Determine the (X, Y) coordinate at the center of the cell enclosing the given text.  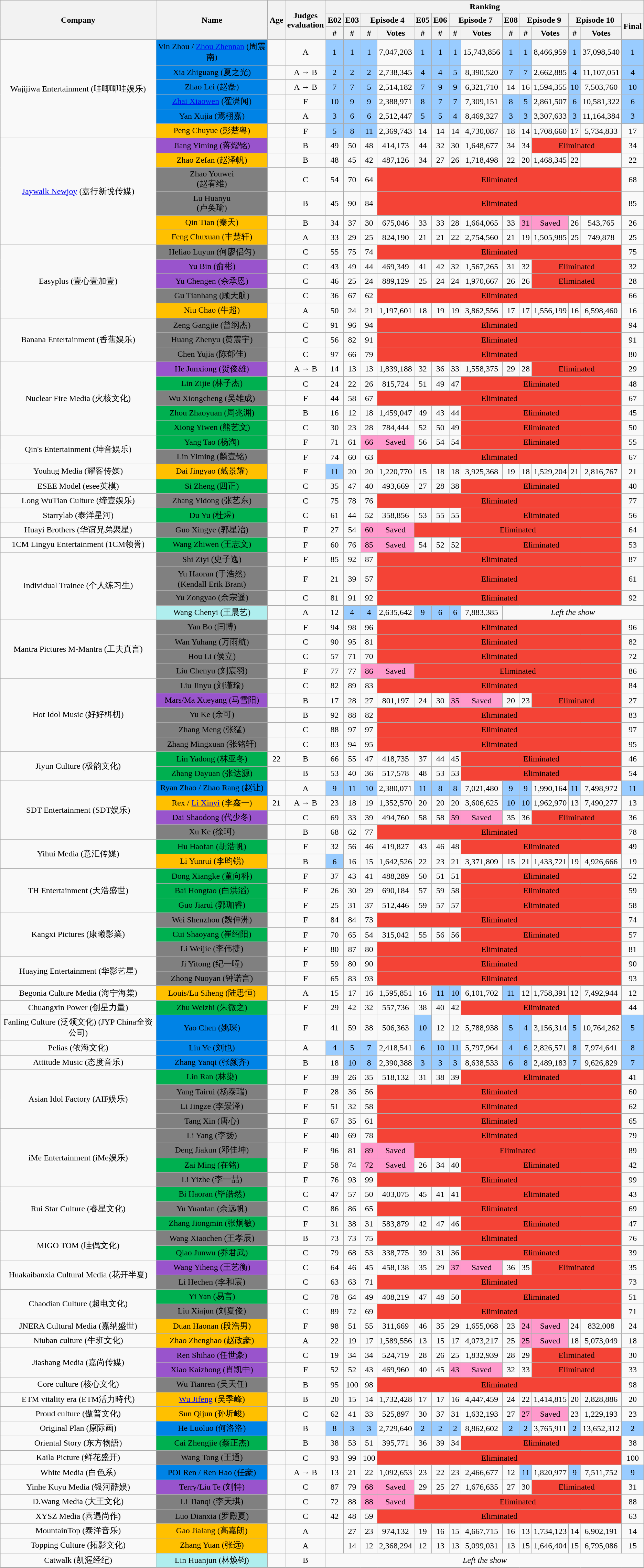
POI Ren / Ren Hao (任豪) (212, 1473)
Zhao Lei (赵磊) (212, 87)
6,321,710 (482, 87)
Chen Yujia (陈郁佳) (212, 354)
Liu Xiajun (刘夏俊) (212, 1312)
Wei Shenzhou (魏伸洲) (212, 920)
TH Entertainment (天浩盛世) (78, 891)
1,589,556 (396, 1341)
Age (277, 20)
Yang Tao (杨淘) (212, 442)
8,466,959 (550, 52)
Tang Xin (唐心) (212, 1121)
1,676,635 (482, 1487)
Lin Huanjun (林焕钧) (212, 1560)
974,132 (396, 1531)
1,220,770 (396, 472)
Zai Ming (在铭) (212, 1165)
2,388,971 (396, 102)
Li Yang (李扬) (212, 1136)
1,655,068 (482, 1326)
Lin Yiming (麟壹铭) (212, 457)
Jiang Yiming (蒋熠铭) (212, 146)
1,734,123 (550, 1531)
11,164,384 (601, 116)
1,352,570 (396, 803)
37,098,540 (601, 52)
338,775 (396, 1253)
Jaywalk Newjoy (嘉行新悅传媒) (78, 191)
Huakaibanxia Cultural Media (花开半夏) (78, 1275)
7,047,203 (396, 52)
White Media (白色系) (78, 1473)
557,736 (396, 1008)
Judgesevaluation (305, 20)
1,648,677 (482, 146)
395,771 (396, 1443)
690,184 (396, 891)
7,021,480 (482, 788)
Wu Tianren (吴天任) (212, 1385)
2,861,507 (550, 102)
Hou Li (侯立) (212, 656)
1,229,193 (601, 1414)
1,664,065 (482, 223)
Catwalk (凯渥经纪) (78, 1560)
1,567,265 (482, 267)
1,414,815 (550, 1399)
Xia Zhiguang (夏之光) (212, 72)
2,512,447 (396, 116)
Easyplus (壹心壹加壹) (78, 281)
Mars/Ma Xueyang (马雪阳) (212, 700)
1,839,188 (396, 369)
1,595,851 (396, 993)
488,289 (396, 876)
2,466,677 (482, 1473)
3,862,556 (482, 310)
Sun Qijun (孙圻峻) (212, 1414)
2,369,743 (396, 131)
Proud culture (傲普文化) (78, 1414)
Liu Chenyu (刘宸羽) (212, 671)
815,724 (396, 384)
493,669 (396, 486)
3,765,911 (550, 1429)
Huang Zhenyu (黄震宇) (212, 340)
889,129 (396, 281)
Zhao Zhenghao (赵政豪) (212, 1341)
4,730,087 (482, 131)
Hot Idol Music (好好栮朷) (78, 715)
2,390,388 (396, 1063)
2,635,642 (396, 613)
Zhao Youwei(赵宥维) (212, 180)
Zeng Gangjie (曾纲杰) (212, 325)
7,498,972 (601, 788)
749,878 (601, 237)
469,960 (396, 1370)
1CM Lingyu Entertainment (1CM领誉) (78, 545)
10,764,262 (601, 1028)
Name (212, 20)
1,558,375 (482, 369)
Lin Zijie (林子杰) (212, 384)
Zhai Xiaowen (翟潇闻) (212, 102)
Pelias (依海文化) (78, 1048)
Deng Jiakun (邓佳坤) (212, 1150)
Banana Entertainment (香蕉娱乐) (78, 340)
Long WuTian Culture (缔壹娱乐) (78, 501)
1,832,939 (482, 1355)
1,556,199 (550, 310)
2,514,182 (396, 87)
E08 (511, 20)
487,126 (396, 160)
Yao Chen (姚琛) (212, 1028)
Bi Haoran (毕皓然) (212, 1194)
13,652,312 (601, 1429)
4,447,459 (482, 1399)
Yihui Media (意汇传媒) (78, 854)
1,505,985 (550, 237)
3,156,314 (550, 1028)
7,309,151 (482, 102)
Rex / Li Xinyi (李鑫一) (212, 803)
Li Yizhe (李一喆) (212, 1180)
Rui Star Culture (睿星文化) (78, 1209)
458,138 (396, 1268)
MountainTop (泰洋音乐) (78, 1531)
Niuban culture (牛班文化) (78, 1341)
Ren Shihao (任世豪) (212, 1355)
ESEE Model (esee英模) (78, 486)
1,529,204 (550, 472)
5,797,964 (482, 1048)
Wang Zhiwen (王志文) (212, 545)
Liu Ye (刘也) (212, 1048)
1,468,345 (550, 160)
XYSZ Media (喜遇尚作) (78, 1517)
6,902,191 (601, 1531)
6,598,460 (601, 310)
583,879 (396, 1224)
2,826,571 (550, 1048)
Yu Bin (俞彬) (212, 267)
Yu Zongyao (余宗遥) (212, 598)
517,578 (396, 774)
Wu Jifeng (吴季峰) (212, 1399)
7,492,944 (601, 993)
Zhao Zefan (赵泽帆) (212, 160)
Yu Haoran (于浩然)(Kendall Erik Brant) (212, 579)
Li Yunrui (李昀锐) (212, 861)
SDT Entertainment (SDT娱乐) (78, 810)
7,490,277 (601, 803)
Wang Tong (王通) (212, 1458)
4,667,715 (482, 1531)
Zhang Dayuan (张达源) (212, 774)
1,197,601 (396, 310)
418,735 (396, 759)
2,418,541 (396, 1048)
Cai Zhengjie (蔡正杰) (212, 1443)
Episode 7 (475, 20)
Attitude Music (态度音乐) (78, 1063)
4,073,217 (482, 1341)
Si Zheng (四正) (212, 486)
Terry/Liu Te (刘特) (212, 1487)
Zhang Jiongmin (张炯敏) (212, 1224)
2,368,294 (396, 1546)
Huayi Brothers (华谊兄弟聚星) (78, 530)
1,708,660 (550, 131)
He Junxiong (贺俊雄) (212, 369)
1,433,721 (550, 861)
315,042 (396, 935)
7,974,641 (601, 1048)
Yi Yan (易言) (212, 1297)
10,581,322 (601, 102)
1,732,428 (396, 1399)
Vin Zhou / Zhou Zhennan (周震南) (212, 52)
Fanling Culture (泛领文化) (JYP China全资公司) (78, 1028)
Qin's Entertainment (坤音娱乐) (78, 449)
824,190 (396, 237)
JNERA Cultural Media (嘉纳盛世) (78, 1326)
Zhu Weizhi (朱微之) (212, 1008)
2,380,071 (396, 788)
543,765 (601, 223)
Chuangxin Power (创星力量) (78, 1008)
5,734,833 (601, 131)
1,642,526 (396, 861)
Yan Xujia (焉栩嘉) (212, 116)
Zhong Nuoyan (钟诺言) (212, 979)
Duan Haonan (段浩男) (212, 1326)
Zhang Mingxuan (张铭轩) (212, 744)
832,008 (601, 1326)
Original Plan (原际画) (78, 1429)
414,173 (396, 146)
Xu Ke (徐珂) (212, 832)
784,444 (396, 428)
2,729,640 (396, 1429)
Topping Culture (拓影文化) (78, 1546)
Wu Xiongcheng (吴雄成) (212, 398)
1,718,498 (482, 160)
Li Hechen (李和宸) (212, 1282)
3,371,809 (482, 861)
Yu Yuanfan (余远帆) (212, 1209)
494,760 (396, 818)
E05 (422, 20)
1,962,970 (550, 803)
1,092,653 (396, 1473)
Asian Idol Factory (AIF娱乐) (78, 1099)
1,646,404 (550, 1546)
518,132 (396, 1077)
Chaodian Culture (超电文化) (78, 1304)
7,503,760 (601, 87)
Core culture (核心文化) (78, 1385)
525,897 (396, 1414)
15,743,856 (482, 52)
3,925,368 (482, 472)
512,446 (396, 905)
Yang Tairui (杨泰瑞) (212, 1092)
Heliao Luyun (何廖侣匀) (212, 252)
Kaila Picture (鲜花盛开) (78, 1458)
6,101,702 (482, 993)
Mantra Pictures M-Mantra (工夫真言) (78, 649)
524,719 (396, 1355)
Zhou Zhaoyuan (周兆渊) (212, 413)
311,669 (396, 1326)
8,469,327 (482, 116)
E06 (440, 20)
ETM vitality era (ETM活力時代) (78, 1399)
1,459,047 (396, 413)
Starrylab (泰洋星河) (78, 515)
Zhang Yanqi (张颜齐) (212, 1063)
8,862,602 (482, 1429)
2,738,345 (396, 72)
Zhang Yidong (张艺东) (212, 501)
Hu Haofan (胡浩帆) (212, 847)
403,075 (396, 1194)
Li Tianqi (李天琪) (212, 1502)
Qiao Junwu (乔君武) (212, 1253)
Li Jingze (李景泽) (212, 1107)
408,219 (396, 1297)
Shi Ziyi (史子逸) (212, 559)
Gu Tianhang (顾天航) (212, 296)
11,107,051 (601, 72)
Huaying Entertainment (华影艺星) (78, 971)
7,511,752 (601, 1473)
Feng Chuxuan (丰楚轩) (212, 237)
Jiashang Media (嘉尚传媒) (78, 1363)
Niu Chao (牛超) (212, 310)
1,990,164 (550, 788)
Luo Dianxia (罗殿夏) (212, 1517)
1,820,977 (550, 1473)
Ryan Zhao / Zhao Rang (赵让) (212, 788)
4,926,666 (601, 861)
MIGO TOM (哇偶文化) (78, 1246)
Xiong Yiwen (熊艺文) (212, 428)
Du Yu (杜煜) (212, 515)
Individual Trainee (个人练习生) (78, 586)
Wang Chenyi (王晨艺) (212, 613)
1,594,355 (550, 87)
419,827 (396, 847)
Company (78, 20)
Wan Yuhang (万雨航) (212, 642)
1,632,193 (482, 1414)
2,754,560 (482, 237)
Lin Yadong (林亚冬) (212, 759)
Guo Xingye (郭星冶) (212, 530)
Kangxi Pictures (康曦影業) (78, 935)
Wajijiwa Entertainment (哇唧唧哇娱乐) (78, 89)
Begonia Culture Media (海宁海棠) (78, 993)
1,970,667 (482, 281)
Episode 4 (387, 20)
469,349 (396, 267)
iMe Entertainment (iMe娱乐) (78, 1158)
9,626,829 (601, 1063)
506,363 (396, 1028)
Yu Chengen (余承恩) (212, 281)
2,662,885 (550, 72)
Zhang Meng (张猛) (212, 730)
Episode 9 (544, 20)
Bai Hongtao (白洪滔) (212, 891)
1,758,391 (550, 993)
He Luoluo (何洛洛) (212, 1429)
Louis/Lu Siheng (陆思恒) (212, 993)
Xiao Kaizhong (肖凯中) (212, 1370)
Jiyun Culture (极韵文化) (78, 766)
5,099,031 (482, 1546)
Ranking (485, 7)
675,046 (396, 223)
8,390,520 (482, 72)
7,883,385 (482, 613)
5,788,938 (482, 1028)
Liu Jinyu (刘谨瑜) (212, 686)
Oriental Story (东方物語) (78, 1443)
Guo Jiarui (郭珈睿) (212, 905)
3,606,625 (482, 803)
Lu Huanyu(卢奂瑜) (212, 203)
Final (633, 26)
2,489,183 (550, 1063)
Episode 10 (595, 20)
2,816,767 (601, 472)
Yan Bo (闫博) (212, 627)
3,307,633 (550, 116)
8,638,533 (482, 1063)
6,795,086 (601, 1546)
Nuclear Fire Media (火核文化) (78, 398)
D.Wang Media (大王文化) (78, 1502)
358,856 (396, 515)
Lin Ran (林染) (212, 1077)
Li Weijie (李伟捷) (212, 949)
Wang Xiaochen (王孝辰) (212, 1238)
Gao Jialang (高嘉朗) (212, 1531)
Yu Ke (余可) (212, 715)
Peng Chuyue (彭楚粤) (212, 131)
801,197 (396, 700)
Zhang Yuan (张远) (212, 1546)
5,073,049 (601, 1341)
Cui Shaoyang (崔绍阳) (212, 935)
Yinhe Kuyu Media (银河酷娱) (78, 1487)
Qin Tian (秦天) (212, 223)
Dai Jingyao (戴景耀) (212, 472)
E02 (334, 20)
E03 (352, 20)
Wang Yiheng (王艺衡) (212, 1268)
Ji Yitong (纪一曈) (212, 964)
2,828,886 (601, 1399)
Youhug Media (耀客传媒) (78, 472)
Dai Shaodong (代少冬) (212, 818)
Dong Xiangke (董向科) (212, 876)
